Output the [X, Y] coordinate of the center of the cell containing the given text.  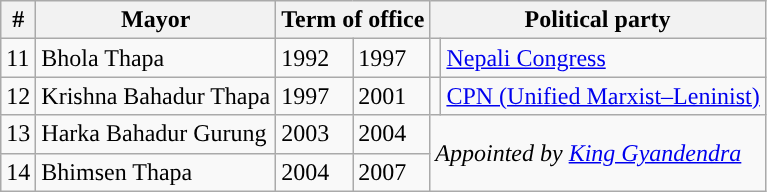
# [18, 20]
Krishna Bahadur Thapa [156, 96]
14 [18, 172]
Harka Bahadur Gurung [156, 134]
11 [18, 58]
12 [18, 96]
Bhimsen Thapa [156, 172]
13 [18, 134]
Term of office [353, 20]
Political party [598, 20]
2007 [392, 172]
Bhola Thapa [156, 58]
Mayor [156, 20]
2003 [314, 134]
CPN (Unified Marxist–Leninist) [603, 96]
1992 [314, 58]
2001 [392, 96]
Appointed by King Gyandendra [598, 153]
Nepali Congress [603, 58]
